Find where the given text appears and provide that cell's center as (X, Y) coordinate. 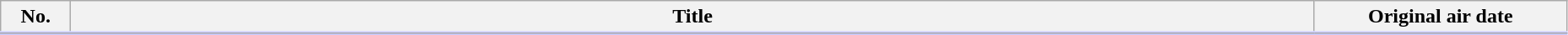
No. (35, 17)
Title (692, 17)
Original air date (1441, 17)
